Determine the (x, y) coordinate at the center of the cell enclosing the given text.  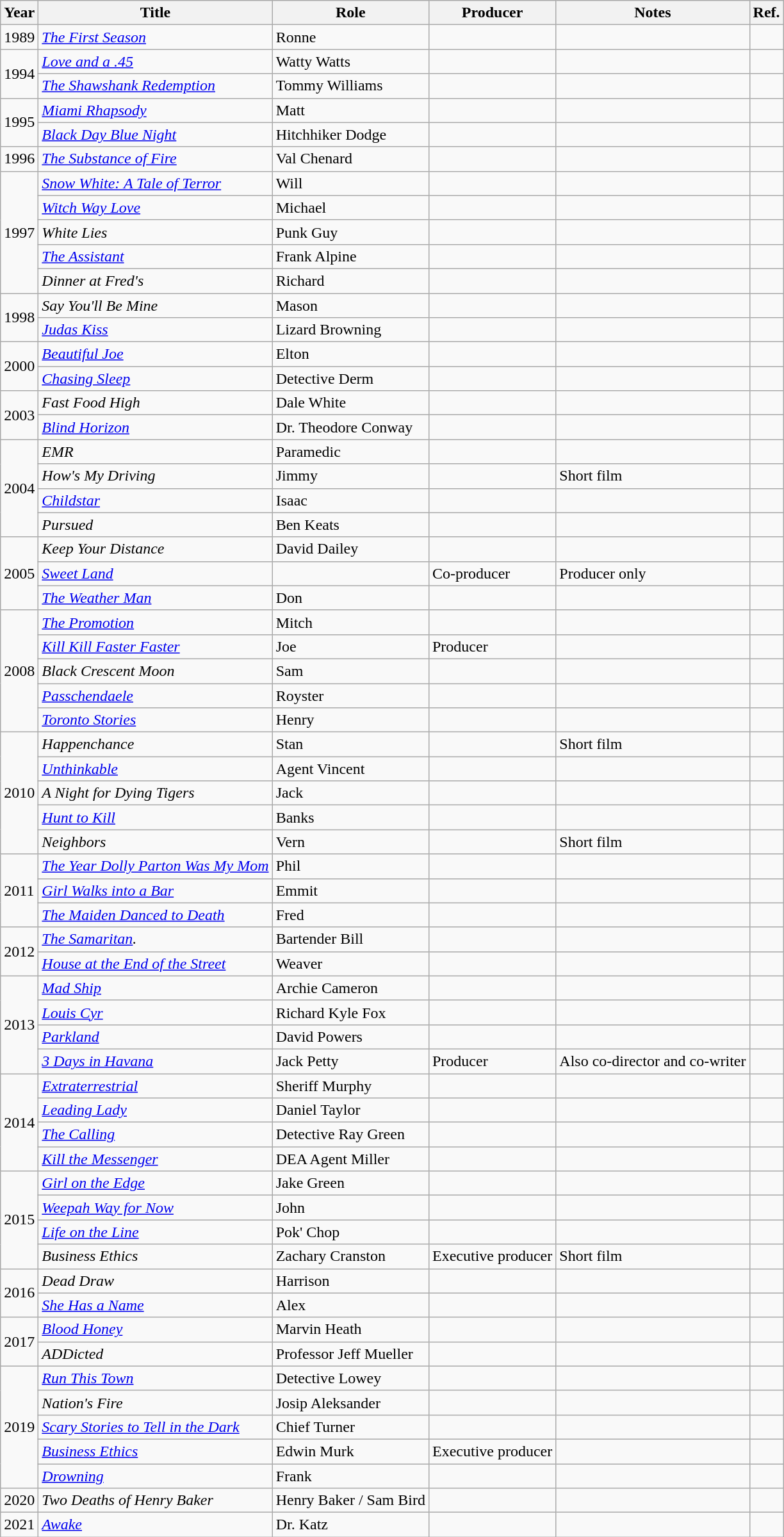
1994 (19, 74)
Life on the Line (155, 1232)
2013 (19, 1024)
Kill the Messenger (155, 1159)
Notes (653, 13)
Toronto Stories (155, 720)
Title (155, 13)
The Weather Man (155, 598)
2005 (19, 573)
Vern (350, 842)
Fred (350, 915)
Hunt to Kill (155, 818)
Michael (350, 208)
Judas Kiss (155, 330)
Girl Walks into a Bar (155, 891)
Josip Aleksander (350, 1402)
Royster (350, 695)
Mad Ship (155, 988)
1998 (19, 318)
The Calling (155, 1135)
Jack Petty (350, 1061)
Chief Turner (350, 1427)
DEA Agent Miller (350, 1159)
Hitchhiker Dodge (350, 135)
Tommy Williams (350, 86)
Chasing Sleep (155, 379)
Emmit (350, 891)
House at the End of the Street (155, 964)
Jake Green (350, 1183)
Stan (350, 744)
Richard (350, 281)
Mason (350, 306)
Paramedic (350, 452)
Extraterrestrial (155, 1086)
The Year Dolly Parton Was My Mom (155, 866)
Frank Alpine (350, 256)
White Lies (155, 232)
How's My Driving (155, 476)
Ben Keats (350, 525)
2016 (19, 1293)
Sheriff Murphy (350, 1086)
The Substance of Fire (155, 159)
Edwin Murk (350, 1451)
2008 (19, 671)
Ref. (766, 13)
Beautiful Joe (155, 354)
The Samaritan. (155, 939)
Weaver (350, 964)
Keep Your Distance (155, 549)
David Powers (350, 1037)
Black Day Blue Night (155, 135)
The First Season (155, 37)
Phil (350, 866)
EMR (155, 452)
Archie Cameron (350, 988)
Co-producer (492, 573)
Sam (350, 671)
Nation's Fire (155, 1402)
Will (350, 183)
2017 (19, 1342)
Lizard Browning (350, 330)
Snow White: A Tale of Terror (155, 183)
Dr. Theodore Conway (350, 427)
2014 (19, 1122)
Watty Watts (350, 62)
Fast Food High (155, 403)
Professor Jeff Mueller (350, 1354)
Drowning (155, 1475)
Producer only (653, 573)
Ronne (350, 37)
Two Deaths of Henry Baker (155, 1500)
The Promotion (155, 622)
Isaac (350, 500)
David Dailey (350, 549)
Blind Horizon (155, 427)
Black Crescent Moon (155, 671)
2010 (19, 793)
Blood Honey (155, 1329)
Sweet Land (155, 573)
Richard Kyle Fox (350, 1012)
Harrison (350, 1281)
2020 (19, 1500)
Zachary Cranston (350, 1256)
John (350, 1208)
Henry Baker / Sam Bird (350, 1500)
Agent Vincent (350, 769)
3 Days in Havana (155, 1061)
1997 (19, 232)
Passchendaele (155, 695)
2012 (19, 951)
The Maiden Danced to Death (155, 915)
Louis Cyr (155, 1012)
Marvin Heath (350, 1329)
1989 (19, 37)
The Assistant (155, 256)
Run This Town (155, 1378)
Jack (350, 793)
2003 (19, 415)
1995 (19, 122)
She Has a Name (155, 1305)
Happenchance (155, 744)
Dr. Katz (350, 1525)
1996 (19, 159)
Frank (350, 1475)
Dinner at Fred's (155, 281)
A Night for Dying Tigers (155, 793)
Weepah Way for Now (155, 1208)
Matt (350, 110)
Pursued (155, 525)
Neighbors (155, 842)
Kill Kill Faster Faster (155, 646)
The Shawshank Redemption (155, 86)
Mitch (350, 622)
2011 (19, 891)
ADDicted (155, 1354)
2015 (19, 1220)
Role (350, 13)
Joe (350, 646)
Say You'll Be Mine (155, 306)
Alex (350, 1305)
Parkland (155, 1037)
Punk Guy (350, 232)
Daniel Taylor (350, 1110)
Dead Draw (155, 1281)
Leading Lady (155, 1110)
Banks (350, 818)
Year (19, 13)
Detective Ray Green (350, 1135)
Bartender Bill (350, 939)
Girl on the Edge (155, 1183)
Detective Lowey (350, 1378)
Miami Rhapsody (155, 110)
Pok' Chop (350, 1232)
Childstar (155, 500)
Dale White (350, 403)
Jimmy (350, 476)
Scary Stories to Tell in the Dark (155, 1427)
2004 (19, 488)
Awake (155, 1525)
Don (350, 598)
Unthinkable (155, 769)
Henry (350, 720)
2021 (19, 1525)
Val Chenard (350, 159)
Love and a .45 (155, 62)
Witch Way Love (155, 208)
Also co-director and co-writer (653, 1061)
Detective Derm (350, 379)
Elton (350, 354)
2000 (19, 366)
2019 (19, 1427)
